From the cell containing the given text, extract its center point as (x, y) coordinate. 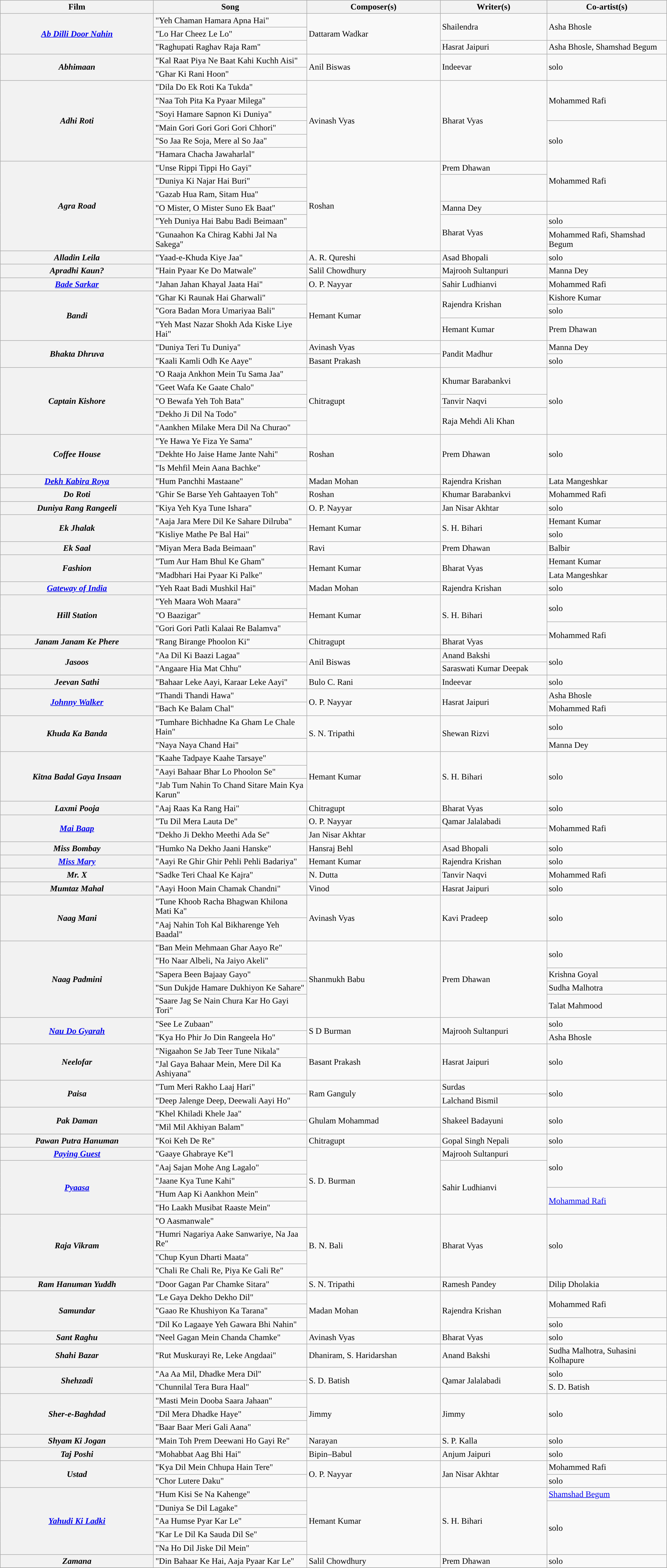
Talat Mahmood (606, 1006)
"Geet Wafa Ke Gaate Chalo" (230, 387)
"Rut Muskurayi Re, Leke Angdaai" (230, 1356)
Writer(s) (493, 7)
"Unse Rippi Tippi Ho Gayi" (230, 168)
"Jahan Jahan Khayal Jaata Hai" (230, 284)
Surdas (493, 1087)
Pawan Putra Hanuman (77, 1141)
Miss Mary (77, 862)
"Mil Mil Akhiyan Balam" (230, 1127)
"Kya Ho Phir Jo Din Rangeela Ho" (230, 1037)
Yahudi Ki Ladki (77, 1521)
Gateway of India (77, 588)
"Jal Gaya Bahaar Mein, Mere Dil Ka Ashiyana" (230, 1069)
"Deep Jalenge Deep, Deewali Aayi Ho" (230, 1101)
Abhimaan (77, 67)
"Chup Kyun Dharti Maata" (230, 1257)
"Aayi Re Ghir Ghir Pehli Pehli Badariya" (230, 862)
S. P. Kalla (493, 1441)
"Gora Badan Mora Umariyaa Bali" (230, 311)
Shewan Rizvi (493, 734)
"Dil Mera Dhadke Haye" (230, 1414)
"Aaj Nahin Toh Kal Bikharenge Yeh Baadal" (230, 929)
Raja Vikram (77, 1246)
Anjum Jaipuri (493, 1454)
Alladin Leila (77, 257)
"Chali Re Chali Re, Piya Ke Gali Re" (230, 1270)
S D Burman (374, 1031)
Ramesh Pandey (493, 1284)
Paying Guest (77, 1154)
Asha Bhosle, Shamshad Begum (606, 47)
"Main Gori Gori Gori Gori Chhori" (230, 127)
"O Baazigar" (230, 615)
"Saare Jag Se Nain Chura Kar Ho Gayi Tori" (230, 1006)
"Ghar Ki Rani Hoon" (230, 74)
"O Raaja Ankhon Mein Tu Sama Jaa" (230, 374)
"Kisliye Mathe Pe Bal Hai" (230, 535)
Zamana (77, 1561)
"Hum Kisi Se Na Kahenge" (230, 1494)
Nau Do Gyarah (77, 1031)
Sant Raghu (77, 1338)
"Yeh Chaman Hamara Apna Hai" (230, 20)
"Chor Lutere Daku" (230, 1481)
"Kal Raat Piya Ne Baat Kahi Kuchh Aisi" (230, 60)
Laxmi Pooja (77, 808)
Taj Poshi (77, 1454)
Shehzadi (77, 1381)
Bipin–Babul (374, 1454)
Duniya Rang Rangeeli (77, 508)
Fashion (77, 568)
Ghulam Mohammad (374, 1121)
Jeevan Sathi (77, 682)
"Dekhte Ho Jaise Hame Jante Nahi" (230, 454)
"Na Ho Dil Jiske Dil Mein" (230, 1548)
"Raghupati Raghav Raja Ram" (230, 47)
Narayan (374, 1441)
"Tu Dil Mera Lauta De" (230, 821)
"Naa Toh Pita Ka Pyaar Milega" (230, 101)
"Sun Dukjde Hamare Dukhiyon Ke Sahare" (230, 988)
"Ye Hawa Ye Fiza Ye Sama" (230, 441)
"So Jaa Re Soja, Mere al So Jaa" (230, 141)
"Neel Gagan Mein Chanda Chamke" (230, 1338)
"Sadke Teri Chaal Ke Kajra" (230, 875)
Mohammad Rafi (606, 1201)
Hansraj Behl (374, 848)
Pak Daman (77, 1121)
"Aayi Hoon Main Chamak Chandni" (230, 888)
"Thandi Thandi Hawa" (230, 695)
Shailendra (493, 27)
"Din Bahaar Ke Hai, Aaja Pyaar Kar Le" (230, 1561)
"Aaj Raas Ka Rang Hai" (230, 808)
Pyaasa (77, 1187)
"Yeh Duniya Hai Babu Badi Beimaan" (230, 221)
Miss Bombay (77, 848)
Agra Road (77, 206)
"Le Gaya Dekho Dekho Dil" (230, 1297)
"Tune Khoob Racha Bhagwan Khilona Mati Ka" (230, 907)
Paisa (77, 1094)
Dilip Dholakia (606, 1284)
"Jaane Kya Tune Kahi" (230, 1181)
Bhakta Dhruva (77, 354)
"Ban Mein Mehmaan Ghar Aayo Re" (230, 948)
Apradhi Kaun? (77, 271)
Shamshad Begum (606, 1494)
"Aa Aa Mil, Dhadke Mera Dil" (230, 1374)
Gopal Singh Nepali (493, 1141)
"Hum Panchhi Mastaane" (230, 481)
Khuda Ka Banda (77, 734)
"Khel Khiladi Khele Jaa" (230, 1114)
Ab Dilli Door Nahin (77, 34)
"Mohabbat Aag Bhi Hai" (230, 1454)
"Tum Meri Rakho Laaj Hari" (230, 1087)
Janam Janam Ke Phere (77, 642)
"Ghar Ki Raunak Hai Gharwali" (230, 298)
"Koi Keh De Re" (230, 1141)
"Humko Na Dekho Jaani Hanske" (230, 848)
"Lo Har Cheez Le Lo" (230, 34)
"Hain Pyaar Ke Do Matwale" (230, 271)
Ram Hanuman Yuddh (77, 1284)
Naag Mani (77, 918)
Bulo C. Rani (374, 682)
"Chunnilal Tera Bura Haal" (230, 1387)
A. R. Qureshi (374, 257)
"Aaj Sajan Mohe Ang Lagalo" (230, 1167)
"Bahaar Leke Aayi, Karaar Leke Aayi" (230, 682)
Ek Saal (77, 548)
Composer(s) (374, 7)
"Yaad-e-Khuda Kiye Jaa" (230, 257)
Adhi Roti (77, 121)
"Aankhen Milake Mera Dil Na Churao" (230, 428)
"Kiya Yeh Kya Tune Ishara" (230, 508)
Ustad (77, 1474)
"Ho Naar Albeli, Na Jaiyo Akeli" (230, 961)
Do Roti (77, 495)
Mohammed Rafi, Shamshad Begum (606, 239)
Pandit Madhur (493, 354)
"Gaao Re Khushiyon Ka Tarana" (230, 1311)
"Duniya Teri Tu Duniya" (230, 347)
"Yeh Mast Nazar Shokh Ada Kiske Liye Hai" (230, 329)
Balbir (606, 548)
Mr. X (77, 875)
"Is Mehfil Mein Aana Bachke" (230, 468)
"Yeh Raat Badi Mushkil Hai" (230, 588)
Mai Baap (77, 828)
Ram Ganguly (374, 1094)
"Kar Le Dil Ka Sauda Dil Se" (230, 1534)
Kishore Kumar (606, 298)
Coffee House (77, 454)
Raja Mehdi Ali Khan (493, 421)
Samundar (77, 1311)
"Madbhari Hai Pyaar Ki Palke" (230, 575)
Sher-e-Baghdad (77, 1414)
"Nigaahon Se Jab Teer Tune Nikala" (230, 1051)
Shahi Bazar (77, 1356)
"Aa Dil Ki Baazi Lagaa" (230, 655)
Sudha Malhotra (606, 988)
Ravi (374, 548)
Hill Station (77, 615)
"Door Gagan Par Chamke Sitara" (230, 1284)
Jasoos (77, 662)
"Kaali Kamli Odh Ke Aaye" (230, 361)
Kavi Pradeep (493, 918)
Krishna Goyal (606, 974)
Dattaram Wadkar (374, 34)
"O Aasmanwale" (230, 1221)
Neelofar (77, 1062)
"Kya Dil Mein Chhupa Hain Tere" (230, 1467)
"Ho Laakh Musibat Raaste Mein" (230, 1207)
Dhaniram, S. Haridarshan (374, 1356)
"Yeh Maara Woh Maara" (230, 601)
"Gunaahon Ka Chirag Kabhi Jal Na Sakega" (230, 239)
"O Bewafa Yeh Toh Bata" (230, 401)
"Hum Aap Ki Aankhon Mein" (230, 1194)
Dekh Kabira Roya (77, 481)
"Humri Nagariya Aake Sanwariye, Na Jaa Re" (230, 1239)
"Dekho Ji Dil Na Todo" (230, 414)
"Rang Birange Phoolon Ki" (230, 642)
"Hamara Chacha Jawaharlal" (230, 154)
"Ghir Se Barse Yeh Gahtaayen Toh" (230, 495)
Song (230, 7)
"Kaahe Tadpaye Kaahe Tarsaye" (230, 758)
S. D. Burman (374, 1181)
"Dekho Ji Dekho Meethi Ada Se" (230, 835)
Captain Kishore (77, 401)
"Dila Do Ek Roti Ka Tukda" (230, 87)
"Aa Humse Pyar Kar Le" (230, 1521)
N. Dutta (374, 875)
Film (77, 7)
B. N. Bali (374, 1246)
"Gaaye Ghabraye Ke"l (230, 1154)
Saraswati Kumar Deepak (493, 669)
Shyam Ki Jogan (77, 1441)
"Angaare Hia Mat Chhu" (230, 669)
Bade Sarkar (77, 284)
"Naya Naya Chand Hai" (230, 745)
"Miyan Mera Bada Beimaan" (230, 548)
"Jab Tum Nahin To Chand Sitare Main Kya Karun" (230, 790)
"Soyi Hamare Sapnon Ki Duniya" (230, 114)
Sudha Malhotra, Suhasini Kolhapure (606, 1356)
"Duniya Ki Najar Hai Buri" (230, 181)
Ek Jhalak (77, 528)
"Sapera Been Bajaay Gayo" (230, 974)
"Aaja Jara Mere Dil Ke Sahare Dilruba" (230, 521)
"Masti Mein Dooba Saara Jahaan" (230, 1401)
Bandi (77, 316)
"Dil Ko Lagaaye Yeh Gawara Bhi Nahin" (230, 1324)
Shanmukh Babu (374, 979)
"Duniya Se Dil Lagake" (230, 1508)
"Tum Aur Ham Bhul Ke Gham" (230, 561)
"Baar Baar Meri Gali Aana" (230, 1427)
Co-artist(s) (606, 7)
"Gori Gori Patli Kalaai Re Balamva" (230, 629)
Mumtaz Mahal (77, 888)
Kitna Badal Gaya Insaan (77, 777)
"Bach Ke Balam Chal" (230, 709)
"Tumhare Bichhadne Ka Gham Le Chale Hain" (230, 727)
Vinod (374, 888)
"See Le Zubaan" (230, 1024)
Lalchand Bismil (493, 1101)
Naag Padmini (77, 979)
"Gazab Hua Ram, Sitam Hua" (230, 195)
"Aayi Bahaar Bhar Lo Phoolon Se" (230, 772)
Shakeel Badayuni (493, 1121)
Johnny Walker (77, 702)
"O Mister, O Mister Suno Ek Baat" (230, 208)
"Main Toh Prem Deewani Ho Gayi Re" (230, 1441)
